For the text-containing cell, return its midpoint in [x, y] coordinate format. 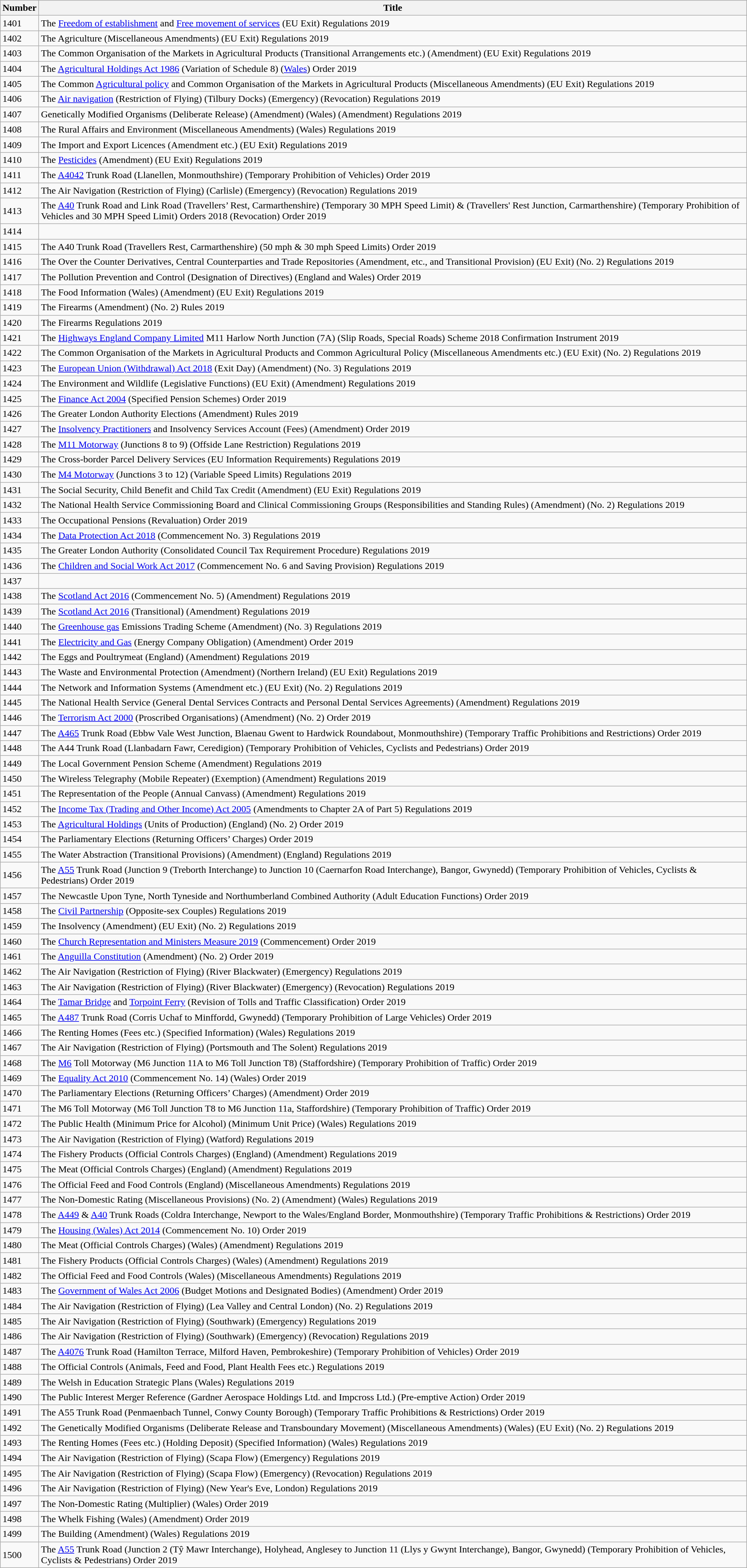
The Public Health (Minimum Price for Alcohol) (Minimum Unit Price) (Wales) Regulations 2019 [393, 1124]
The Tamar Bridge and Torpoint Ferry (Revision of Tolls and Traffic Classification) Order 2019 [393, 1002]
The Representation of the People (Annual Canvass) (Amendment) Regulations 2019 [393, 794]
1403 [20, 54]
The Official Feed and Food Controls (England) (Miscellaneous Amendments) Regulations 2019 [393, 1185]
1476 [20, 1185]
The Firearms Regulations 2019 [393, 323]
1491 [20, 1412]
The Air Navigation (Restriction of Flying) (New Year's Eve, London) Regulations 2019 [393, 1489]
The Whelk Fishing (Wales) (Amendment) Order 2019 [393, 1519]
The Environment and Wildlife (Legislative Functions) (EU Exit) (Amendment) Regulations 2019 [393, 383]
The Non-Domestic Rating (Miscellaneous Provisions) (No. 2) (Amendment) (Wales) Regulations 2019 [393, 1200]
1460 [20, 941]
1433 [20, 520]
The Insolvency (Amendment) (EU Exit) (No. 2) Regulations 2019 [393, 926]
The European Union (Withdrawal) Act 2018 (Exit Day) (Amendment) (No. 3) Regulations 2019 [393, 368]
1486 [20, 1336]
The Air Navigation (Restriction of Flying) (Lea Valley and Central London) (No. 2) Regulations 2019 [393, 1306]
1431 [20, 490]
1429 [20, 460]
The Meat (Official Controls Charges) (Wales) (Amendment) Regulations 2019 [393, 1245]
The Firearms (Amendment) (No. 2) Rules 2019 [393, 307]
The Terrorism Act 2000 (Proscribed Organisations) (Amendment) (No. 2) Order 2019 [393, 718]
The Air Navigation (Restriction of Flying) (Watford) Regulations 2019 [393, 1139]
1435 [20, 551]
The Housing (Wales) Act 2014 (Commencement No. 10) Order 2019 [393, 1230]
The Common Organisation of the Markets in Agricultural Products (Transitional Arrangements etc.) (Amendment) (EU Exit) Regulations 2019 [393, 54]
The Greater London Authority Elections (Amendment) Rules 2019 [393, 414]
The Finance Act 2004 (Specified Pension Schemes) Order 2019 [393, 398]
The Meat (Official Controls Charges) (England) (Amendment) Regulations 2019 [393, 1169]
1466 [20, 1033]
1417 [20, 277]
1455 [20, 854]
The Air Navigation (Restriction of Flying) (Portsmouth and The Solent) Regulations 2019 [393, 1048]
1477 [20, 1200]
The Greater London Authority (Consolidated Council Tax Requirement Procedure) Regulations 2019 [393, 551]
The Food Information (Wales) (Amendment) (EU Exit) Regulations 2019 [393, 292]
The Occupational Pensions (Revaluation) Order 2019 [393, 520]
1480 [20, 1245]
1463 [20, 987]
1499 [20, 1534]
The Air Navigation (Restriction of Flying) (Carlisle) (Emergency) (Revocation) Regulations 2019 [393, 190]
The Scotland Act 2016 (Commencement No. 5) (Amendment) Regulations 2019 [393, 596]
1465 [20, 1017]
1487 [20, 1352]
1485 [20, 1321]
1415 [20, 247]
The A4076 Trunk Road (Hamilton Terrace, Milford Haven, Pembrokeshire) (Temporary Prohibition of Vehicles) Order 2019 [393, 1352]
The M11 Motorway (Junctions 8 to 9) (Offside Lane Restriction) Regulations 2019 [393, 444]
1479 [20, 1230]
1475 [20, 1169]
1444 [20, 687]
1440 [20, 626]
1447 [20, 733]
The Official Feed and Food Controls (Wales) (Miscellaneous Amendments) Regulations 2019 [393, 1276]
The Air navigation (Restriction of Flying) (Tilbury Docks) (Emergency) (Revocation) Regulations 2019 [393, 99]
1496 [20, 1489]
The Electricity and Gas (Energy Company Obligation) (Amendment) Order 2019 [393, 642]
1452 [20, 809]
1404 [20, 69]
1450 [20, 779]
1454 [20, 839]
The Air Navigation (Restriction of Flying) (Scapa Flow) (Emergency) (Revocation) Regulations 2019 [393, 1473]
The Church Representation and Ministers Measure 2019 (Commencement) Order 2019 [393, 941]
The Rural Affairs and Environment (Miscellaneous Amendments) (Wales) Regulations 2019 [393, 129]
1401 [20, 23]
1449 [20, 763]
1407 [20, 114]
The Equality Act 2010 (Commencement No. 14) (Wales) Order 2019 [393, 1078]
The Wireless Telegraphy (Mobile Repeater) (Exemption) (Amendment) Regulations 2019 [393, 779]
1420 [20, 323]
1458 [20, 911]
1467 [20, 1048]
1488 [20, 1367]
The A4042 Trunk Road (Llanellen, Monmouthshire) (Temporary Prohibition of Vehicles) Order 2019 [393, 175]
The Scotland Act 2016 (Transitional) (Amendment) Regulations 2019 [393, 611]
The Agricultural Holdings Act 1986 (Variation of Schedule 8) (Wales) Order 2019 [393, 69]
Title [393, 8]
The M6 Toll Motorway (M6 Toll Junction T8 to M6 Junction 11a, Staffordshire) (Temporary Prohibition of Traffic) Order 2019 [393, 1108]
1483 [20, 1291]
The A40 Trunk Road (Travellers Rest, Carmarthenshire) (50 mph & 30 mph Speed Limits) Order 2019 [393, 247]
Number [20, 8]
The Freedom of establishment and Free movement of services (EU Exit) Regulations 2019 [393, 23]
The Public Interest Merger Reference (Gardner Aerospace Holdings Ltd. and Impcross Ltd.) (Pre-emptive Action) Order 2019 [393, 1397]
1426 [20, 414]
The Data Protection Act 2018 (Commencement No. 3) Regulations 2019 [393, 535]
1492 [20, 1427]
1482 [20, 1276]
1427 [20, 429]
1456 [20, 875]
1438 [20, 596]
1478 [20, 1215]
1442 [20, 657]
The Non-Domestic Rating (Multiplier) (Wales) Order 2019 [393, 1504]
The A487 Trunk Road (Corris Uchaf to Minffordd, Gwynedd) (Temporary Prohibition of Large Vehicles) Order 2019 [393, 1017]
1402 [20, 38]
The Waste and Environmental Protection (Amendment) (Northern Ireland) (EU Exit) Regulations 2019 [393, 672]
1425 [20, 398]
1405 [20, 84]
1406 [20, 99]
The Greenhouse gas Emissions Trading Scheme (Amendment) (No. 3) Regulations 2019 [393, 626]
The Renting Homes (Fees etc.) (Specified Information) (Wales) Regulations 2019 [393, 1033]
1469 [20, 1078]
The Pesticides (Amendment) (EU Exit) Regulations 2019 [393, 160]
The A44 Trunk Road (Llanbadarn Fawr, Ceredigion) (Temporary Prohibition of Vehicles, Cyclists and Pedestrians) Order 2019 [393, 748]
1421 [20, 338]
1414 [20, 232]
1468 [20, 1063]
1494 [20, 1458]
The Official Controls (Animals, Feed and Food, Plant Health Fees etc.) Regulations 2019 [393, 1367]
1411 [20, 175]
1473 [20, 1139]
1410 [20, 160]
1497 [20, 1504]
1461 [20, 957]
1424 [20, 383]
The Insolvency Practitioners and Insolvency Services Account (Fees) (Amendment) Order 2019 [393, 429]
The Welsh in Education Strategic Plans (Wales) Regulations 2019 [393, 1382]
1500 [20, 1555]
1453 [20, 824]
1428 [20, 444]
The Pollution Prevention and Control (Designation of Directives) (England and Wales) Order 2019 [393, 277]
The Social Security, Child Benefit and Child Tax Credit (Amendment) (EU Exit) Regulations 2019 [393, 490]
The Eggs and Poultrymeat (England) (Amendment) Regulations 2019 [393, 657]
The Newcastle Upon Tyne, North Tyneside and Northumberland Combined Authority (Adult Education Functions) Order 2019 [393, 896]
The Air Navigation (Restriction of Flying) (Scapa Flow) (Emergency) Regulations 2019 [393, 1458]
1423 [20, 368]
1472 [20, 1124]
1416 [20, 262]
The A55 Trunk Road (Penmaenbach Tunnel, Conwy County Borough) (Temporary Traffic Prohibitions & Restrictions) Order 2019 [393, 1412]
The Agricultural Holdings (Units of Production) (England) (No. 2) Order 2019 [393, 824]
The Renting Homes (Fees etc.) (Holding Deposit) (Specified Information) (Wales) Regulations 2019 [393, 1443]
1470 [20, 1093]
1484 [20, 1306]
The M4 Motorway (Junctions 3 to 12) (Variable Speed Limits) Regulations 2019 [393, 475]
The Agriculture (Miscellaneous Amendments) (EU Exit) Regulations 2019 [393, 38]
The Building (Amendment) (Wales) Regulations 2019 [393, 1534]
The National Health Service (General Dental Services Contracts and Personal Dental Services Agreements) (Amendment) Regulations 2019 [393, 703]
1457 [20, 896]
1471 [20, 1108]
1441 [20, 642]
The Air Navigation (Restriction of Flying) (Southwark) (Emergency) (Revocation) Regulations 2019 [393, 1336]
1495 [20, 1473]
1474 [20, 1154]
The Anguilla Constitution (Amendment) (No. 2) Order 2019 [393, 957]
The Common Agricultural policy and Common Organisation of the Markets in Agricultural Products (Miscellaneous Amendments) (EU Exit) Regulations 2019 [393, 84]
1408 [20, 129]
1462 [20, 972]
The Network and Information Systems (Amendment etc.) (EU Exit) (No. 2) Regulations 2019 [393, 687]
1464 [20, 1002]
1422 [20, 353]
1437 [20, 581]
The M6 Toll Motorway (M6 Junction 11A to M6 Toll Junction T8) (Staffordshire) (Temporary Prohibition of Traffic) Order 2019 [393, 1063]
1481 [20, 1261]
The Air Navigation (Restriction of Flying) (River Blackwater) (Emergency) (Revocation) Regulations 2019 [393, 987]
The Highways England Company Limited M11 Harlow North Junction (7A) (Slip Roads, Special Roads) Scheme 2018 Confirmation Instrument 2019 [393, 338]
The Fishery Products (Official Controls Charges) (Wales) (Amendment) Regulations 2019 [393, 1261]
The Parliamentary Elections (Returning Officers’ Charges) Order 2019 [393, 839]
The Air Navigation (Restriction of Flying) (Southwark) (Emergency) Regulations 2019 [393, 1321]
The Children and Social Work Act 2017 (Commencement No. 6 and Saving Provision) Regulations 2019 [393, 566]
1418 [20, 292]
1412 [20, 190]
1448 [20, 748]
The Import and Export Licences (Amendment etc.) (EU Exit) Regulations 2019 [393, 145]
The Civil Partnership (Opposite-sex Couples) Regulations 2019 [393, 911]
The Government of Wales Act 2006 (Budget Motions and Designated Bodies) (Amendment) Order 2019 [393, 1291]
Genetically Modified Organisms (Deliberate Release) (Amendment) (Wales) (Amendment) Regulations 2019 [393, 114]
1434 [20, 535]
1445 [20, 703]
The Water Abstraction (Transitional Provisions) (Amendment) (England) Regulations 2019 [393, 854]
1409 [20, 145]
1493 [20, 1443]
The Air Navigation (Restriction of Flying) (River Blackwater) (Emergency) Regulations 2019 [393, 972]
The Fishery Products (Official Controls Charges) (England) (Amendment) Regulations 2019 [393, 1154]
1459 [20, 926]
1490 [20, 1397]
1489 [20, 1382]
1443 [20, 672]
The Parliamentary Elections (Returning Officers’ Charges) (Amendment) Order 2019 [393, 1093]
1498 [20, 1519]
1419 [20, 307]
The Cross-border Parcel Delivery Services (EU Information Requirements) Regulations 2019 [393, 460]
1451 [20, 794]
1430 [20, 475]
1446 [20, 718]
The Income Tax (Trading and Other Income) Act 2005 (Amendments to Chapter 2A of Part 5) Regulations 2019 [393, 809]
1436 [20, 566]
1413 [20, 211]
The Local Government Pension Scheme (Amendment) Regulations 2019 [393, 763]
1432 [20, 505]
1439 [20, 611]
